Detect which cell encompasses the target text, then output its [x, y] center coordinate. 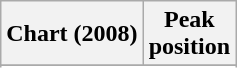
Peakposition [189, 34]
Chart (2008) [72, 34]
